Extract the [x, y] coordinate from the center of the cell holding the provided text.  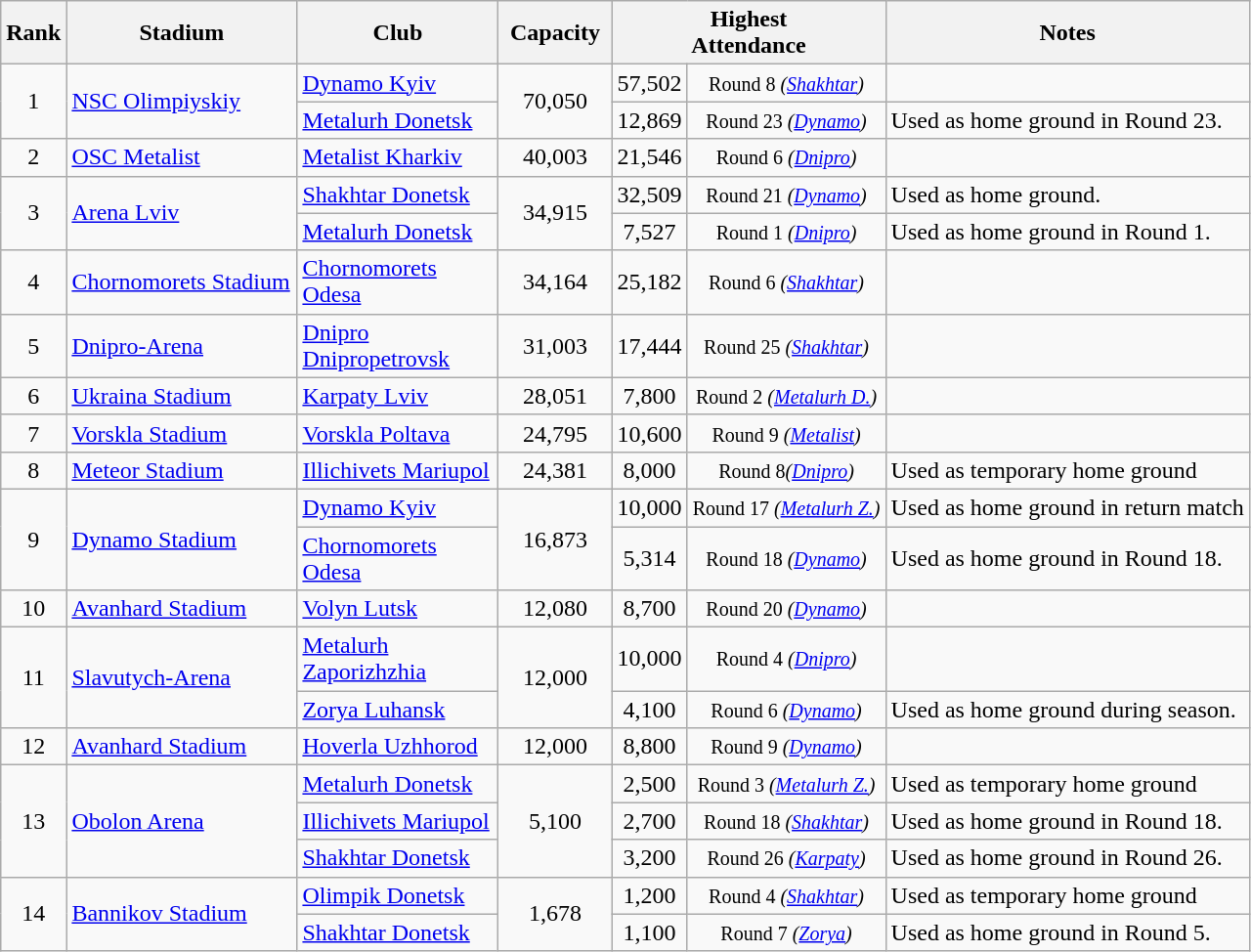
8 [33, 470]
OSC Metalist [182, 157]
Metalurh Zaporizhzhia [398, 659]
Round 20 (Dynamo) [786, 609]
13 [33, 821]
Slavutych-Arena [182, 678]
Arena Lviv [182, 213]
32,509 [649, 195]
2 [33, 157]
12,869 [649, 120]
Dynamo Stadium [182, 540]
40,003 [555, 157]
Round 1 (Dnipro) [786, 232]
21,546 [649, 157]
Obolon Arena [182, 821]
34,915 [555, 213]
25,182 [649, 281]
8,800 [649, 747]
Used as home ground in Round 23. [1067, 120]
14 [33, 914]
Round 18 (Shakhtar) [786, 821]
16,873 [555, 540]
Used as home ground during season. [1067, 710]
5,314 [649, 557]
Round 6 (Shakhtar) [786, 281]
Vorskla Stadium [182, 433]
3 [33, 213]
Volyn Lutsk [398, 609]
Used as home ground. [1067, 195]
Karpaty Lviv [398, 396]
Metalist Kharkiv [398, 157]
Dnipro-Arena [182, 346]
8,700 [649, 609]
Round 21 (Dynamo) [786, 195]
10 [33, 609]
1,100 [649, 932]
Used as home ground in return match [1067, 507]
11 [33, 678]
Meteor Stadium [182, 470]
Round 23 (Dynamo) [786, 120]
2,500 [649, 784]
Round 8(Dnipro) [786, 470]
1,678 [555, 914]
5 [33, 346]
Rank [33, 33]
Capacity [555, 33]
4,100 [649, 710]
Bannikov Stadium [182, 914]
34,164 [555, 281]
3,200 [649, 858]
Round 9 (Dynamo) [786, 747]
Round 26 (Karpaty) [786, 858]
Round 4 (Shakhtar) [786, 895]
Round 6 (Dynamo) [786, 710]
57,502 [649, 83]
10,600 [649, 433]
Dnipro Dnipropetrovsk [398, 346]
Round 25 (Shakhtar) [786, 346]
Round 6 (Dnipro) [786, 157]
Vorskla Poltava [398, 433]
5,100 [555, 821]
Chornomorets Stadium [182, 281]
Round 7 (Zorya) [786, 932]
7 [33, 433]
Hoverla Uzhhorod [398, 747]
Stadium [182, 33]
Club [398, 33]
4 [33, 281]
Round 17 (Metalurh Z.) [786, 507]
1,200 [649, 895]
NSC Olimpiyskiy [182, 102]
Ukraina Stadium [182, 396]
Round 4 (Dnipro) [786, 659]
6 [33, 396]
Round 2 (Metalurh D.) [786, 396]
70,050 [555, 102]
Used as home ground in Round 5. [1067, 932]
31,003 [555, 346]
Notes [1067, 33]
Round 3 (Metalurh Z.) [786, 784]
Olimpik Donetsk [398, 895]
9 [33, 540]
7,800 [649, 396]
1 [33, 102]
8,000 [649, 470]
HighestAttendance [749, 33]
Used as home ground in Round 26. [1067, 858]
17,444 [649, 346]
12 [33, 747]
Zorya Luhansk [398, 710]
12,080 [555, 609]
Round 9 (Metalist) [786, 433]
24,795 [555, 433]
Round 18 (Dynamo) [786, 557]
2,700 [649, 821]
7,527 [649, 232]
Round 8 (Shakhtar) [786, 83]
24,381 [555, 470]
Used as home ground in Round 1. [1067, 232]
28,051 [555, 396]
